Identify which cell holds the provided text, then report its (X, Y) central coordinate. 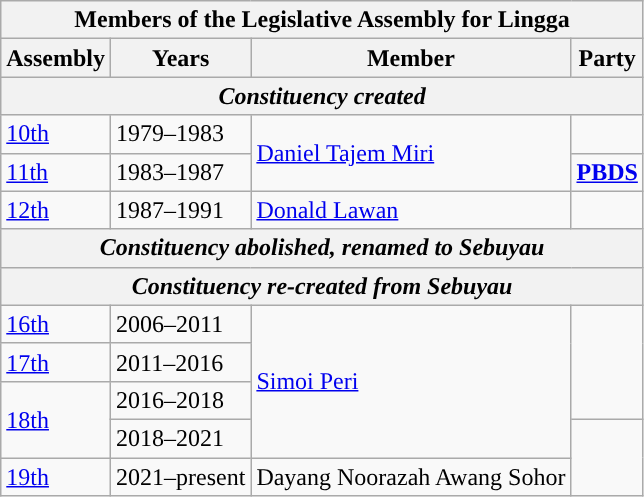
1987–1991 (180, 210)
2021–present (180, 477)
1983–1987 (180, 172)
Assembly (56, 58)
16th (56, 324)
19th (56, 477)
Party (607, 58)
10th (56, 134)
17th (56, 362)
2016–2018 (180, 400)
2011–2016 (180, 362)
Dayang Noorazah Awang Sohor (411, 477)
12th (56, 210)
Years (180, 58)
Donald Lawan (411, 210)
1979–1983 (180, 134)
Daniel Tajem Miri (411, 153)
PBDS (607, 172)
Constituency abolished, renamed to Sebuyau (322, 248)
2006–2011 (180, 324)
18th (56, 419)
Member (411, 58)
2018–2021 (180, 438)
Constituency re-created from Sebuyau (322, 286)
Members of the Legislative Assembly for Lingga (322, 20)
11th (56, 172)
Simoi Peri (411, 381)
Constituency created (322, 96)
